Pinpoint the cell where the given text exists, returning its [X, Y] midpoint coordinate. 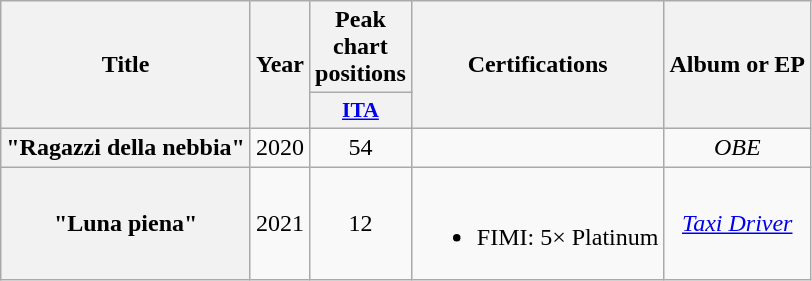
2021 [280, 222]
2020 [280, 147]
Certifications [538, 65]
Album or EP [738, 65]
"Ragazzi della nebbia" [126, 147]
12 [361, 222]
ITA [361, 111]
Peak chart positions [361, 47]
Year [280, 65]
OBE [738, 147]
Title [126, 65]
"Luna piena" [126, 222]
54 [361, 147]
Taxi Driver [738, 222]
FIMI: 5× Platinum [538, 222]
